From the cell containing the given text, extract its center point as [x, y] coordinate. 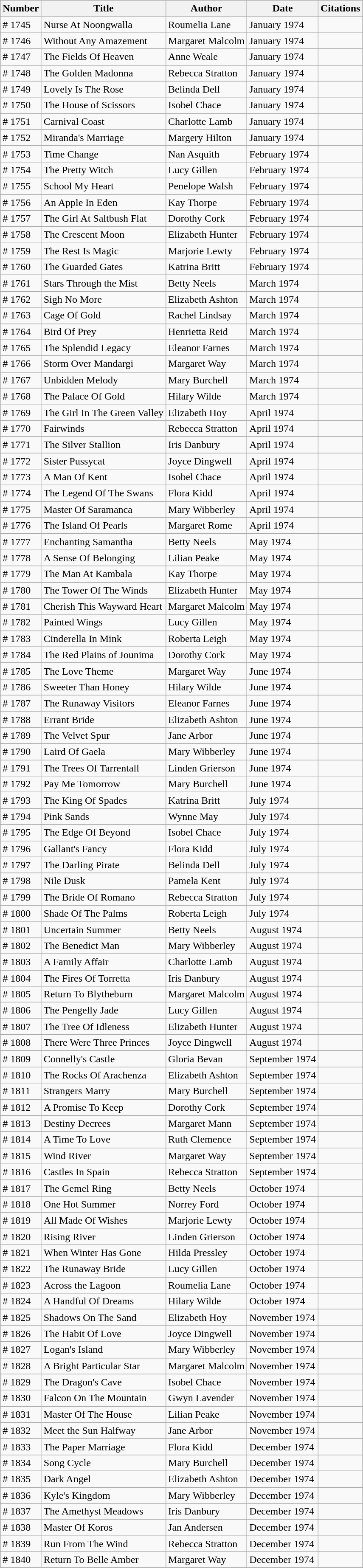
Shade Of The Palms [104, 913]
Sister Pussycat [104, 461]
Castles In Spain [104, 1172]
Connelly's Castle [104, 1059]
# 1819 [21, 1220]
# 1746 [21, 41]
# 1799 [21, 897]
The Splendid Legacy [104, 348]
Norrey Ford [206, 1204]
Painted Wings [104, 622]
The Palace Of Gold [104, 396]
# 1829 [21, 1382]
The Legend Of The Swans [104, 493]
Date [283, 8]
# 1827 [21, 1350]
Master Of Saramanca [104, 510]
The Habit Of Love [104, 1334]
Lovely Is The Rose [104, 89]
School My Heart [104, 186]
The Silver Stallion [104, 445]
# 1765 [21, 348]
# 1817 [21, 1188]
# 1815 [21, 1156]
# 1809 [21, 1059]
Title [104, 8]
# 1769 [21, 412]
# 1773 [21, 477]
# 1821 [21, 1253]
# 1745 [21, 25]
Number [21, 8]
A Bright Particular Star [104, 1366]
# 1831 [21, 1414]
Hilda Pressley [206, 1253]
When Winter Has Gone [104, 1253]
There Were Three Princes [104, 1043]
Cherish This Wayward Heart [104, 606]
Nan Asquith [206, 154]
The Girl At Saltbush Flat [104, 219]
# 1785 [21, 671]
Citations [340, 8]
# 1836 [21, 1495]
Falcon On The Mountain [104, 1398]
The Fields Of Heaven [104, 57]
The Rest Is Magic [104, 251]
# 1755 [21, 186]
# 1772 [21, 461]
The Dragon's Cave [104, 1382]
# 1763 [21, 315]
Anne Weale [206, 57]
# 1748 [21, 73]
The Crescent Moon [104, 235]
# 1839 [21, 1544]
Dark Angel [104, 1479]
# 1810 [21, 1075]
# 1838 [21, 1528]
The Love Theme [104, 671]
# 1833 [21, 1447]
# 1749 [21, 89]
Meet the Sun Halfway [104, 1430]
Nile Dusk [104, 881]
The Runaway Bride [104, 1269]
Without Any Amazement [104, 41]
# 1788 [21, 720]
The Guarded Gates [104, 267]
The Darling Pirate [104, 865]
# 1766 [21, 364]
# 1835 [21, 1479]
The Trees Of Tarrentall [104, 768]
# 1747 [21, 57]
# 1796 [21, 849]
# 1782 [21, 622]
# 1776 [21, 526]
Sigh No More [104, 299]
The Tower Of The Winds [104, 590]
Laird Of Gaela [104, 752]
Errant Bride [104, 720]
Return To Belle Amber [104, 1560]
# 1762 [21, 299]
# 1779 [21, 574]
Master Of Koros [104, 1528]
Logan's Island [104, 1350]
Wind River [104, 1156]
The Tree Of Idleness [104, 1027]
# 1806 [21, 1011]
# 1823 [21, 1285]
# 1780 [21, 590]
Henrietta Reid [206, 332]
Penelope Walsh [206, 186]
# 1784 [21, 655]
The Pengelly Jade [104, 1011]
The Gemel Ring [104, 1188]
An Apple In Eden [104, 203]
# 1802 [21, 946]
# 1781 [21, 606]
Margery Hilton [206, 138]
# 1816 [21, 1172]
Storm Over Mandargi [104, 364]
# 1805 [21, 994]
# 1753 [21, 154]
Return To Blytheburn [104, 994]
Wynne May [206, 816]
The Island Of Pearls [104, 526]
# 1804 [21, 978]
# 1771 [21, 445]
Uncertain Summer [104, 929]
# 1832 [21, 1430]
Kyle's Kingdom [104, 1495]
Enchanting Samantha [104, 542]
Shadows On The Sand [104, 1317]
Bird Of Prey [104, 332]
# 1775 [21, 510]
# 1791 [21, 768]
# 1820 [21, 1237]
The Fires Of Torretta [104, 978]
A Time To Love [104, 1140]
# 1759 [21, 251]
Gloria Bevan [206, 1059]
# 1764 [21, 332]
Time Change [104, 154]
# 1830 [21, 1398]
# 1808 [21, 1043]
# 1752 [21, 138]
# 1825 [21, 1317]
Pay Me Tomorrow [104, 784]
# 1787 [21, 703]
All Made Of Wishes [104, 1220]
# 1795 [21, 833]
# 1813 [21, 1123]
Gwyn Lavender [206, 1398]
# 1767 [21, 380]
Across the Lagoon [104, 1285]
# 1783 [21, 639]
Cinderella In Mink [104, 639]
# 1803 [21, 962]
# 1761 [21, 283]
The Rocks Of Arachenza [104, 1075]
# 1793 [21, 800]
The Runaway Visitors [104, 703]
# 1789 [21, 736]
The Velvet Spur [104, 736]
# 1751 [21, 121]
# 1811 [21, 1091]
Carnival Coast [104, 121]
# 1822 [21, 1269]
The Amethyst Meadows [104, 1512]
# 1790 [21, 752]
Pamela Kent [206, 881]
The Golden Madonna [104, 73]
Cage Of Gold [104, 315]
# 1797 [21, 865]
Fairwinds [104, 428]
# 1794 [21, 816]
Miranda's Marriage [104, 138]
Gallant's Fancy [104, 849]
Stars Through the Mist [104, 283]
The Bride Of Romano [104, 897]
A Family Affair [104, 962]
# 1837 [21, 1512]
# 1758 [21, 235]
# 1757 [21, 219]
# 1777 [21, 542]
The King Of Spades [104, 800]
The Edge Of Beyond [104, 833]
The Benedict Man [104, 946]
The Girl In The Green Valley [104, 412]
Master Of The House [104, 1414]
The Pretty Witch [104, 170]
A Handful Of Dreams [104, 1301]
# 1774 [21, 493]
A Promise To Keep [104, 1107]
# 1814 [21, 1140]
# 1768 [21, 396]
# 1750 [21, 105]
Song Cycle [104, 1463]
Pink Sands [104, 816]
Jan Andersen [206, 1528]
# 1792 [21, 784]
Ruth Clemence [206, 1140]
# 1807 [21, 1027]
# 1801 [21, 929]
Margaret Mann [206, 1123]
Sweeter Than Honey [104, 687]
Margaret Rome [206, 526]
One Hot Summer [104, 1204]
Destiny Decrees [104, 1123]
Rising River [104, 1237]
A Sense Of Belonging [104, 558]
# 1754 [21, 170]
# 1824 [21, 1301]
# 1800 [21, 913]
# 1840 [21, 1560]
# 1834 [21, 1463]
# 1756 [21, 203]
# 1798 [21, 881]
Author [206, 8]
# 1812 [21, 1107]
The House of Scissors [104, 105]
The Paper Marriage [104, 1447]
# 1760 [21, 267]
A Man Of Kent [104, 477]
Unbidden Melody [104, 380]
Nurse At Noongwalla [104, 25]
The Man At Kambala [104, 574]
# 1828 [21, 1366]
# 1818 [21, 1204]
# 1770 [21, 428]
Rachel Lindsay [206, 315]
# 1778 [21, 558]
Strangers Marry [104, 1091]
Run From The Wind [104, 1544]
The Red Plains of Jounima [104, 655]
# 1826 [21, 1334]
# 1786 [21, 687]
